Extract the (x, y) coordinate from the center of the cell holding the provided text.  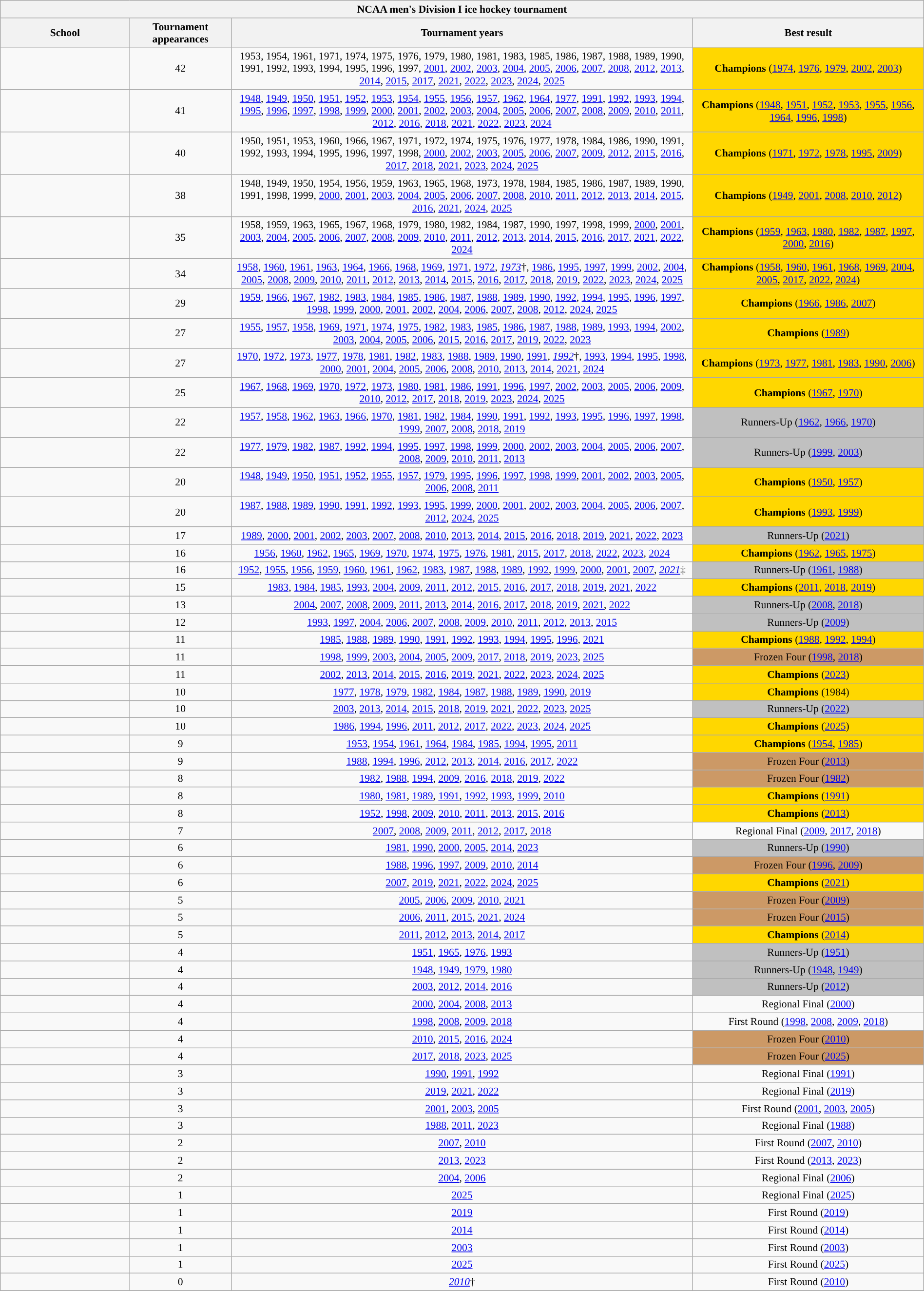
7 (180, 831)
13 (180, 605)
First Round (2014) (808, 1230)
2004, 2006 (462, 1178)
Regional Final (2019) (808, 1091)
Champions (1959, 1963, 1980, 1982, 1987, 1997, 2000, 2016) (808, 238)
Regional Final (1988) (808, 1126)
Runners-Up (1961, 1988) (808, 570)
29 (180, 303)
Champions (1954, 1985) (808, 744)
2006, 2011, 2015, 2021, 2024 (462, 918)
Champions (1991) (808, 796)
Champions (2011, 2018, 2019) (808, 588)
Champions (1988, 1992, 1994) (808, 640)
25 (180, 393)
2019, 2021, 2022 (462, 1091)
First Round (2003) (808, 1248)
1952, 1998, 2009, 2010, 2011, 2013, 2015, 2016 (462, 813)
Champions (1950, 1957) (808, 482)
Runners-Up (2022) (808, 709)
1967, 1968, 1969, 1970, 1972, 1973, 1980, 1981, 1986, 1991, 1996, 1997, 2002, 2003, 2005, 2006, 2009, 2010, 2012, 2017, 2018, 2019, 2023, 2024, 2025 (462, 393)
2001, 2003, 2005 (462, 1109)
1953, 1954, 1961, 1964, 1984, 1985, 1994, 1995, 2011 (462, 744)
Champions (1958, 1960, 1961, 1968, 1969, 2004, 2005, 2017, 2022, 2024) (808, 274)
2010, 2015, 2016, 2024 (462, 1039)
Champions (1971, 1972, 1978, 1995, 2009) (808, 153)
Champions (1962, 1965, 1975) (808, 553)
School (65, 33)
Champions (1993, 1999) (808, 512)
1983, 1984, 1985, 1993, 2004, 2009, 2011, 2012, 2015, 2016, 2017, 2018, 2019, 2021, 2022 (462, 588)
1982, 1988, 1994, 2009, 2016, 2018, 2019, 2022 (462, 779)
2019 (462, 1213)
Regional Final (2025) (808, 1195)
Frozen Four (2015) (808, 918)
Runners-Up (2021) (808, 536)
Champions (1974, 1976, 1979, 2002, 2003) (808, 69)
35 (180, 238)
Regional Final (1991) (808, 1074)
2007, 2010 (462, 1143)
Frozen Four (1996, 2009) (808, 866)
Champions (2013) (808, 813)
First Round (2019) (808, 1213)
17 (180, 536)
Champions (1967, 1970) (808, 393)
2011, 2012, 2013, 2014, 2017 (462, 935)
1989, 2000, 2001, 2002, 2003, 2007, 2008, 2010, 2013, 2014, 2015, 2016, 2018, 2019, 2021, 2022, 2023 (462, 536)
1951, 1965, 1976, 1993 (462, 952)
Runners-Up (1948, 1949) (808, 970)
1977, 1979, 1982, 1987, 1992, 1994, 1995, 1997, 1998, 1999, 2000, 2002, 2003, 2004, 2005, 2006, 2007, 2008, 2009, 2010, 2011, 2013 (462, 452)
Frozen Four (2025) (808, 1057)
1948, 1949, 1979, 1980 (462, 970)
34 (180, 274)
Runners-Up (1990) (808, 848)
Frozen Four (2010) (808, 1039)
Runners-Up (2009) (808, 622)
Frozen Four (1998, 2018) (808, 657)
2002, 2013, 2014, 2015, 2016, 2019, 2021, 2022, 2023, 2024, 2025 (462, 674)
Tournament years (462, 33)
Champions (1989) (808, 333)
12 (180, 622)
2004, 2007, 2008, 2009, 2011, 2013, 2014, 2016, 2017, 2018, 2019, 2021, 2022 (462, 605)
Runners-Up (2012) (808, 987)
First Round (1998, 2008, 2009, 2018) (808, 1022)
Frozen Four (1982) (808, 779)
Champions (1949, 2001, 2008, 2010, 2012) (808, 196)
NCAA men's Division I ice hockey tournament (462, 9)
1977, 1978, 1979, 1982, 1984, 1987, 1988, 1989, 1990, 2019 (462, 692)
1952, 1955, 1956, 1959, 1960, 1961, 1962, 1983, 1987, 1988, 1989, 1992, 1999, 2000, 2001, 2007, 2021‡ (462, 570)
2017, 2018, 2023, 2025 (462, 1057)
Runners-Up (1951) (808, 952)
First Round (2007, 2010) (808, 1143)
1948, 1949, 1950, 1951, 1952, 1955, 1957, 1979, 1995, 1996, 1997, 1998, 1999, 2001, 2002, 2003, 2005, 2006, 2008, 2011 (462, 482)
Frozen Four (2013) (808, 761)
Champions (1984) (808, 692)
1988, 1996, 1997, 2009, 2010, 2014 (462, 866)
Regional Final (2009, 2017, 2018) (808, 831)
Regional Final (2006) (808, 1178)
Regional Final (2000) (808, 1004)
38 (180, 196)
1990, 1991, 1992 (462, 1074)
1993, 1997, 2004, 2006, 2007, 2008, 2009, 2010, 2011, 2012, 2013, 2015 (462, 622)
Runners-Up (1999, 2003) (808, 452)
Champions (1973, 1977, 1981, 1983, 1990, 2006) (808, 363)
42 (180, 69)
1956, 1960, 1962, 1965, 1969, 1970, 1974, 1975, 1976, 1981, 2015, 2017, 2018, 2022, 2023, 2024 (462, 553)
1987, 1988, 1989, 1990, 1991, 1992, 1993, 1995, 1999, 2000, 2001, 2002, 2003, 2004, 2005, 2006, 2007, 2012, 2024, 2025 (462, 512)
1998, 1999, 2003, 2004, 2005, 2009, 2017, 2018, 2019, 2023, 2025 (462, 657)
Tournament appearances (180, 33)
Champions (2023) (808, 674)
2014 (462, 1230)
2005, 2006, 2009, 2010, 2021 (462, 900)
Frozen Four (2009) (808, 900)
2010† (462, 1282)
1998, 2008, 2009, 2018 (462, 1022)
2013, 2023 (462, 1161)
2000, 2004, 2008, 2013 (462, 1004)
First Round (2025) (808, 1265)
1981, 1990, 2000, 2005, 2014, 2023 (462, 848)
2007, 2008, 2009, 2011, 2012, 2017, 2018 (462, 831)
Champions (2014) (808, 935)
1985, 1988, 1989, 1990, 1991, 1992, 1993, 1994, 1995, 1996, 2021 (462, 640)
Champions (1948, 1951, 1952, 1953, 1955, 1956, 1964, 1996, 1998) (808, 111)
Champions (2025) (808, 727)
Runners-Up (2008, 2018) (808, 605)
41 (180, 111)
Best result (808, 33)
0 (180, 1282)
First Round (2010) (808, 1282)
Champions (2021) (808, 883)
40 (180, 153)
1980, 1981, 1989, 1991, 1992, 1993, 1999, 2010 (462, 796)
2007, 2019, 2021, 2022, 2024, 2025 (462, 883)
2003, 2013, 2014, 2015, 2018, 2019, 2021, 2022, 2023, 2025 (462, 709)
1988, 1994, 1996, 2012, 2013, 2014, 2016, 2017, 2022 (462, 761)
15 (180, 588)
2003 (462, 1248)
First Round (2013, 2023) (808, 1161)
1986, 1994, 1996, 2011, 2012, 2017, 2022, 2023, 2024, 2025 (462, 727)
2003, 2012, 2014, 2016 (462, 987)
Runners-Up (1962, 1966, 1970) (808, 423)
1988, 2011, 2023 (462, 1126)
Champions (1966, 1986, 2007) (808, 303)
First Round (2001, 2003, 2005) (808, 1109)
1957, 1958, 1962, 1963, 1966, 1970, 1981, 1982, 1984, 1990, 1991, 1992, 1993, 1995, 1996, 1997, 1998, 1999, 2007, 2008, 2018, 2019 (462, 423)
